Find where the given text appears and provide that cell's center as [X, Y] coordinate. 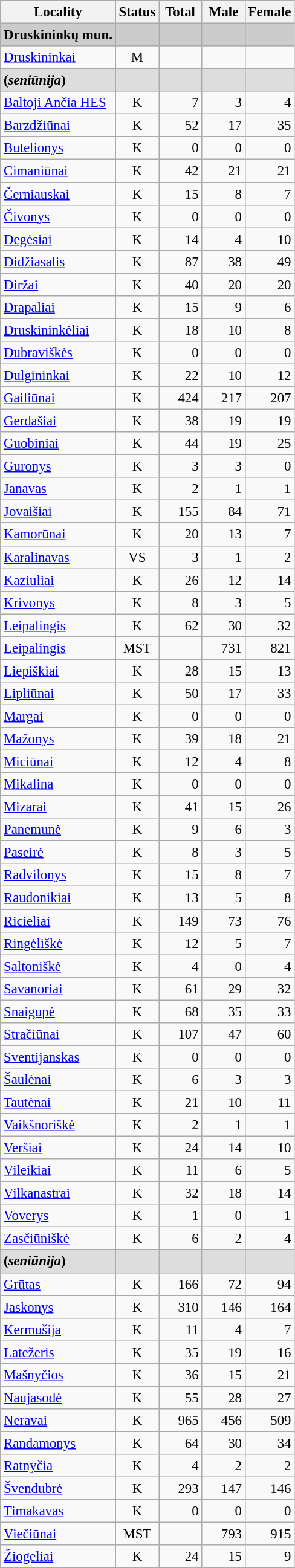
Radvilonys [58, 876]
72 [224, 1284]
71 [270, 512]
Baltoji Ančia HES [58, 103]
Zasčiūniškė [58, 1239]
509 [270, 1421]
Ringėliškė [58, 943]
Neravai [58, 1421]
Druskininkai [58, 57]
Raudonikiai [58, 898]
Janavas [58, 489]
Didžiasalis [58, 262]
Male [224, 12]
Guobiniai [58, 444]
Mikalina [58, 784]
Švendubrė [58, 1489]
Vilkanastrai [58, 1193]
Savanoriai [58, 989]
Ricieliai [58, 921]
Druskininkų mun. [58, 35]
41 [180, 807]
76 [270, 921]
M [137, 57]
Mašnyčios [58, 1375]
Status [137, 12]
Druskininkėliai [58, 330]
Voverys [58, 1216]
Butelionys [58, 148]
Gerdašiai [58, 421]
Paseirė [58, 853]
Šaulėnai [58, 1080]
Gailiūnai [58, 398]
94 [270, 1284]
68 [180, 1011]
36 [180, 1375]
Liepiškiai [58, 671]
Locality [58, 12]
22 [180, 375]
27 [270, 1398]
Mažonys [58, 739]
Female [270, 12]
Žiogeliai [58, 1557]
Veršiai [58, 1148]
Lipliūnai [58, 694]
Grūtas [58, 1284]
166 [180, 1284]
Miciūnai [58, 762]
Total [180, 12]
456 [224, 1421]
424 [180, 398]
155 [180, 512]
62 [180, 625]
Guronys [58, 466]
Drapaliai [58, 308]
34 [270, 1443]
Viečiūnai [58, 1534]
Barzdžiūnai [58, 126]
29 [224, 989]
Mizarai [58, 807]
73 [224, 921]
50 [180, 694]
Diržai [58, 285]
149 [180, 921]
Vaikšnoriškė [58, 1125]
310 [180, 1307]
147 [224, 1489]
Černiauskai [58, 194]
84 [224, 512]
Kamorūnai [58, 535]
Vileikiai [58, 1170]
965 [180, 1421]
Dubraviškės [58, 353]
164 [270, 1307]
217 [224, 398]
Tautėnai [58, 1102]
40 [180, 285]
Margai [58, 716]
Latežeris [58, 1352]
64 [180, 1443]
Naujasodė [58, 1398]
Saltoniškė [58, 966]
Kermušija [58, 1329]
61 [180, 989]
Ratnyčia [58, 1466]
16 [270, 1352]
60 [270, 1034]
107 [180, 1034]
Čivonys [58, 216]
Dulgininkai [58, 375]
87 [180, 262]
Jovaišiai [58, 512]
47 [224, 1034]
25 [270, 444]
Cimaniūnai [58, 171]
Degėsiai [58, 239]
207 [270, 398]
Krivonys [58, 602]
Kaziuliai [58, 580]
49 [270, 262]
821 [270, 648]
Timakavas [58, 1511]
55 [180, 1398]
Stračiūnai [58, 1034]
52 [180, 126]
Sventijanskas [58, 1057]
731 [224, 648]
39 [180, 739]
VS [137, 557]
44 [180, 444]
42 [180, 171]
Jaskonys [58, 1307]
793 [224, 1534]
Panemunė [58, 830]
293 [180, 1489]
Randamonys [58, 1443]
Snaigupė [58, 1011]
Karalinavas [58, 557]
915 [270, 1534]
